Output the (X, Y) coordinate of the center of the cell containing the given text.  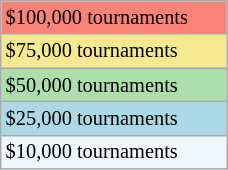
$10,000 tournaments (114, 152)
$75,000 tournaments (114, 51)
$50,000 tournaments (114, 85)
$100,000 tournaments (114, 17)
$25,000 tournaments (114, 118)
